Output the (x, y) coordinate of the center of the cell containing the given text.  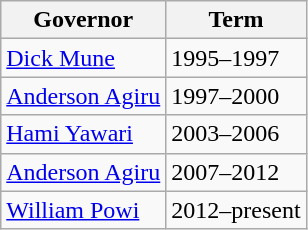
1995–1997 (236, 58)
2003–2006 (236, 134)
Dick Mune (84, 58)
Term (236, 20)
Hami Yawari (84, 134)
William Powi (84, 210)
1997–2000 (236, 96)
2012–present (236, 210)
Governor (84, 20)
2007–2012 (236, 172)
